Return the (x, y) coordinate for the center point of the cell that contains the specified text.  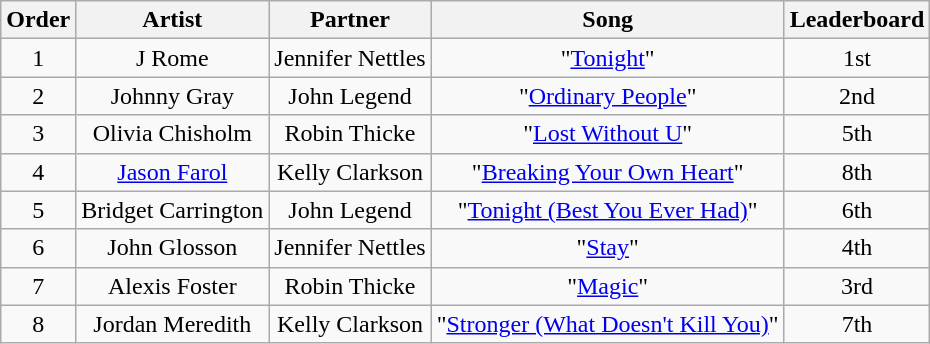
6 (38, 248)
Leaderboard (857, 20)
J Rome (172, 58)
7 (38, 286)
7th (857, 324)
8 (38, 324)
John Glosson (172, 248)
"Breaking Your Own Heart" (608, 172)
4 (38, 172)
"Stronger (What Doesn't Kill You)" (608, 324)
5th (857, 134)
5 (38, 210)
Johnny Gray (172, 96)
"Magic" (608, 286)
"Stay" (608, 248)
Song (608, 20)
"Ordinary People" (608, 96)
1 (38, 58)
"Tonight (Best You Ever Had)" (608, 210)
2 (38, 96)
3 (38, 134)
Jordan Meredith (172, 324)
1st (857, 58)
4th (857, 248)
Order (38, 20)
2nd (857, 96)
Olivia Chisholm (172, 134)
8th (857, 172)
Bridget Carrington (172, 210)
3rd (857, 286)
Jason Farol (172, 172)
Alexis Foster (172, 286)
Artist (172, 20)
Partner (350, 20)
"Lost Without U" (608, 134)
"Tonight" (608, 58)
6th (857, 210)
